For the text-containing cell, return its midpoint in (X, Y) coordinate format. 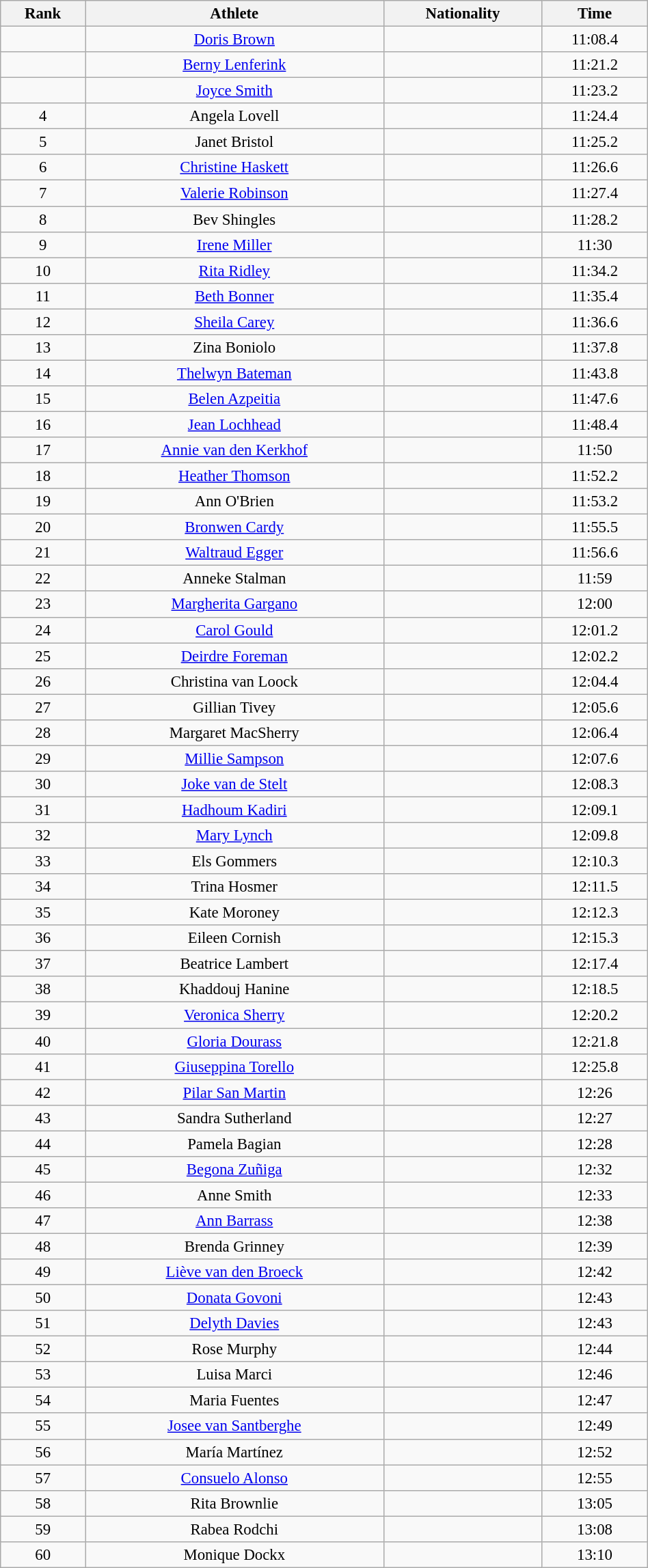
30 (43, 784)
Khaddouj Hanine (234, 990)
Beth Bonner (234, 296)
Donata Govoni (234, 1298)
31 (43, 810)
56 (43, 1452)
52 (43, 1349)
11:43.8 (595, 373)
12:28 (595, 1144)
11:26.6 (595, 167)
12:17.4 (595, 964)
24 (43, 630)
Nationality (463, 14)
12:46 (595, 1375)
Beatrice Lambert (234, 964)
Athlete (234, 14)
11:34.2 (595, 271)
Pilar San Martin (234, 1092)
Josee van Santberghe (234, 1427)
58 (43, 1503)
23 (43, 605)
15 (43, 399)
12:38 (595, 1221)
12:47 (595, 1401)
Waltraud Egger (234, 553)
12:55 (595, 1478)
29 (43, 758)
Rita Ridley (234, 271)
Rose Murphy (234, 1349)
59 (43, 1529)
Time (595, 14)
Liève van den Broeck (234, 1272)
11:52.2 (595, 476)
20 (43, 527)
Valerie Robinson (234, 193)
11:47.6 (595, 399)
Irene Miller (234, 245)
11:27.4 (595, 193)
11:21.2 (595, 65)
Consuelo Alonso (234, 1478)
4 (43, 116)
Monique Dockx (234, 1555)
12:12.3 (595, 913)
Thelwyn Bateman (234, 373)
Zina Boniolo (234, 348)
Mary Lynch (234, 836)
12:32 (595, 1170)
12 (43, 322)
Begona Zuñiga (234, 1170)
11 (43, 296)
16 (43, 424)
7 (43, 193)
Christina van Loock (234, 681)
12:20.2 (595, 1015)
43 (43, 1118)
12:52 (595, 1452)
12:09.1 (595, 810)
Trina Hosmer (234, 887)
41 (43, 1067)
32 (43, 836)
Veronica Sherry (234, 1015)
22 (43, 579)
12:09.8 (595, 836)
11:53.2 (595, 501)
12:21.8 (595, 1041)
49 (43, 1272)
12:04.4 (595, 681)
12:01.2 (595, 630)
11:55.5 (595, 527)
12:27 (595, 1118)
Carol Gould (234, 630)
Doris Brown (234, 40)
21 (43, 553)
26 (43, 681)
Eileen Cornish (234, 938)
38 (43, 990)
Kate Moroney (234, 913)
Deirdre Foreman (234, 656)
Brenda Grinney (234, 1246)
11:28.2 (595, 219)
48 (43, 1246)
María Martínez (234, 1452)
Delyth Davies (234, 1323)
Hadhoum Kadiri (234, 810)
11:25.2 (595, 142)
Heather Thomson (234, 476)
Sheila Carey (234, 322)
12:44 (595, 1349)
12:18.5 (595, 990)
33 (43, 862)
10 (43, 271)
45 (43, 1170)
13:08 (595, 1529)
12:49 (595, 1427)
Janet Bristol (234, 142)
5 (43, 142)
Sandra Sutherland (234, 1118)
11:08.4 (595, 40)
12:10.3 (595, 862)
40 (43, 1041)
13:10 (595, 1555)
Annie van den Kerkhof (234, 450)
Rabea Rodchi (234, 1529)
9 (43, 245)
Anne Smith (234, 1195)
11:56.6 (595, 553)
25 (43, 656)
Maria Fuentes (234, 1401)
14 (43, 373)
12:05.6 (595, 707)
11:59 (595, 579)
55 (43, 1427)
12:15.3 (595, 938)
19 (43, 501)
18 (43, 476)
Ann O'Brien (234, 501)
12:25.8 (595, 1067)
12:07.6 (595, 758)
6 (43, 167)
50 (43, 1298)
Joke van de Stelt (234, 784)
8 (43, 219)
11:36.6 (595, 322)
Angela Lovell (234, 116)
11:37.8 (595, 348)
Rank (43, 14)
57 (43, 1478)
Luisa Marci (234, 1375)
13:05 (595, 1503)
42 (43, 1092)
13 (43, 348)
12:39 (595, 1246)
Gillian Tivey (234, 707)
12:26 (595, 1092)
17 (43, 450)
12:02.2 (595, 656)
11:48.4 (595, 424)
12:42 (595, 1272)
Anneke Stalman (234, 579)
12:33 (595, 1195)
11:30 (595, 245)
Rita Brownlie (234, 1503)
Berny Lenferink (234, 65)
37 (43, 964)
Ann Barrass (234, 1221)
35 (43, 913)
Pamela Bagian (234, 1144)
Belen Azpeitia (234, 399)
11:35.4 (595, 296)
47 (43, 1221)
Margherita Gargano (234, 605)
12:06.4 (595, 733)
60 (43, 1555)
11:23.2 (595, 91)
Bronwen Cardy (234, 527)
Gloria Dourass (234, 1041)
34 (43, 887)
Millie Sampson (234, 758)
53 (43, 1375)
11:24.4 (595, 116)
27 (43, 707)
12:00 (595, 605)
46 (43, 1195)
12:11.5 (595, 887)
12:08.3 (595, 784)
Margaret MacSherry (234, 733)
28 (43, 733)
Jean Lochhead (234, 424)
51 (43, 1323)
11:50 (595, 450)
44 (43, 1144)
Els Gommers (234, 862)
Giuseppina Torello (234, 1067)
54 (43, 1401)
Joyce Smith (234, 91)
Christine Haskett (234, 167)
39 (43, 1015)
Bev Shingles (234, 219)
36 (43, 938)
